Locate the cell with the specified text and output its [x, y] center coordinate. 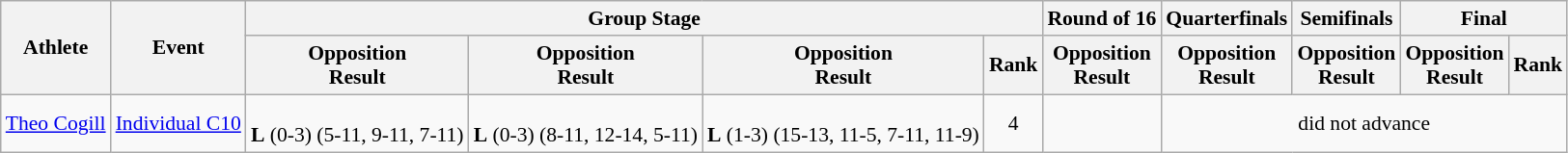
Quarterfinals [1226, 18]
Theo Cogill [56, 123]
Final [1484, 18]
L (0-3) (8-11, 12-14, 5-11) [586, 123]
did not advance [1364, 123]
Individual C10 [179, 123]
L (0-3) (5-11, 9-11, 7-11) [357, 123]
Semifinals [1346, 18]
Event [179, 48]
Round of 16 [1102, 18]
L (1-3) (15-13, 11-5, 7-11, 11-9) [843, 123]
4 [1013, 123]
Athlete [56, 48]
Group Stage [645, 18]
